Output the [X, Y] coordinate of the center of the cell containing the given text.  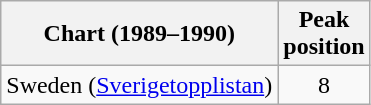
Sweden (Sverigetopplistan) [140, 85]
Peakposition [324, 34]
Chart (1989–1990) [140, 34]
8 [324, 85]
